Scan for the cell matching the given text and deliver its [x, y] coordinate at center. 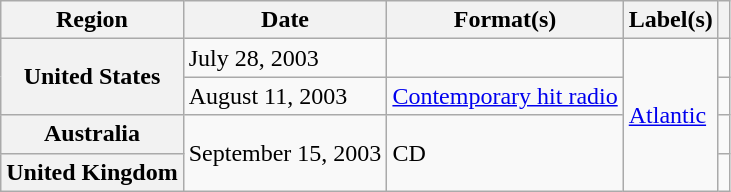
Atlantic [670, 115]
Australia [92, 134]
Format(s) [505, 20]
July 28, 2003 [285, 58]
United States [92, 77]
September 15, 2003 [285, 153]
Date [285, 20]
Contemporary hit radio [505, 96]
United Kingdom [92, 172]
CD [505, 153]
August 11, 2003 [285, 96]
Label(s) [670, 20]
Region [92, 20]
